Output the [x, y] coordinate of the center of the cell containing the given text.  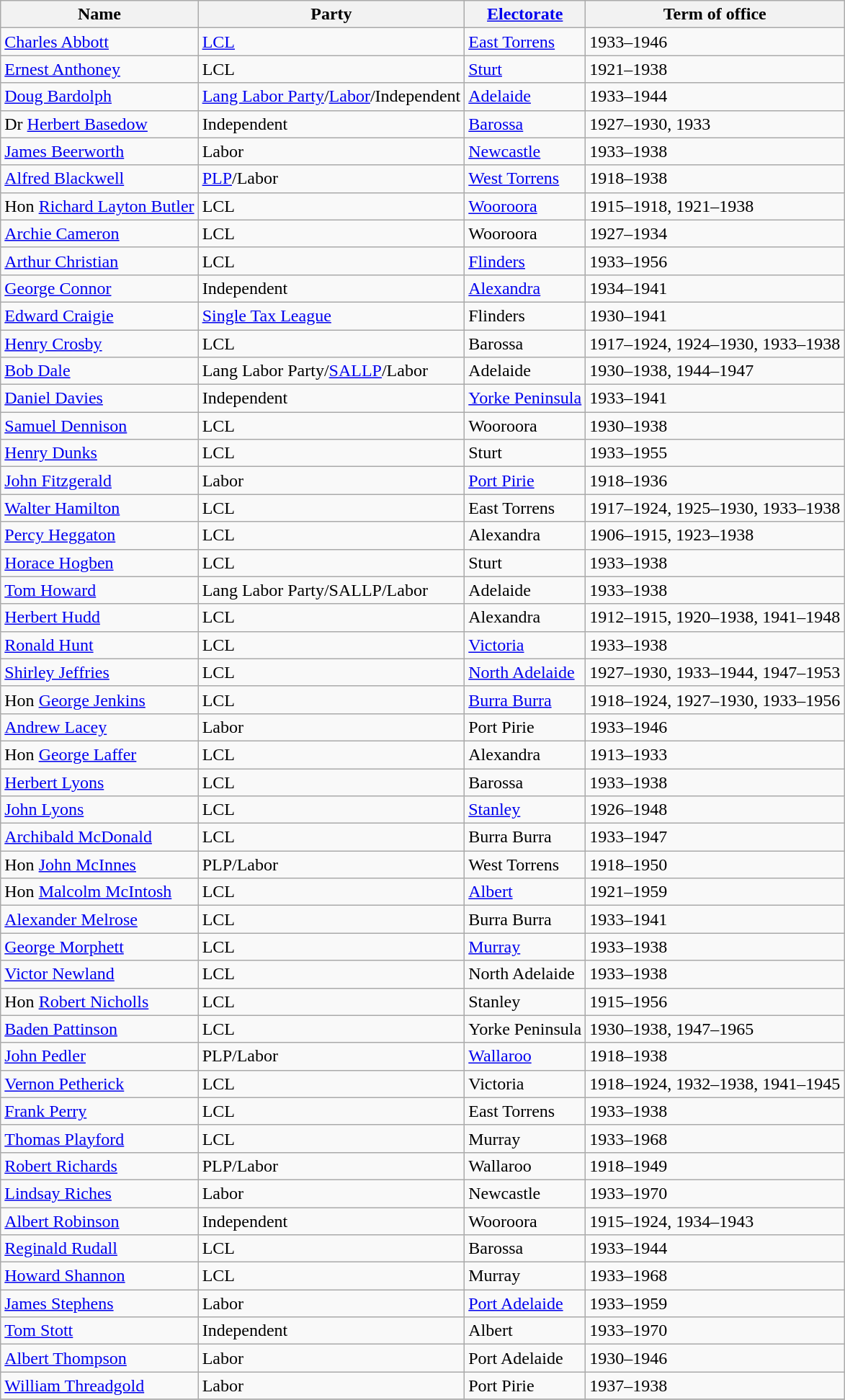
1915–1924, 1934–1943 [715, 1221]
Herbert Hudd [99, 617]
Walter Hamilton [99, 508]
William Threadgold [99, 1386]
1927–1930, 1933 [715, 124]
Archibald McDonald [99, 837]
Edward Craigie [99, 316]
1930–1938 [715, 426]
Albert Robinson [99, 1221]
Reginald Rudall [99, 1249]
Charles Abbott [99, 42]
Andrew Lacey [99, 727]
1921–1959 [715, 892]
Howard Shannon [99, 1276]
Bob Dale [99, 371]
George Connor [99, 288]
Ernest Anthoney [99, 69]
Tom Howard [99, 590]
Albert Thompson [99, 1358]
1913–1933 [715, 754]
John Fitzgerald [99, 481]
1930–1938, 1947–1965 [715, 1029]
1926–1948 [715, 810]
Hon George Laffer [99, 754]
1927–1930, 1933–1944, 1947–1953 [715, 672]
1918–1936 [715, 481]
1933–1959 [715, 1303]
Baden Pattinson [99, 1029]
Lindsay Riches [99, 1193]
1915–1956 [715, 1002]
Dr Herbert Basedow [99, 124]
Percy Heggaton [99, 535]
Hon Richard Layton Butler [99, 206]
1930–1946 [715, 1358]
1917–1924, 1925–1930, 1933–1938 [715, 508]
Lang Labor Party/Labor/Independent [331, 97]
1930–1941 [715, 316]
Henry Crosby [99, 344]
John Lyons [99, 810]
Robert Richards [99, 1166]
Herbert Lyons [99, 782]
1915–1918, 1921–1938 [715, 206]
1906–1915, 1923–1938 [715, 535]
John Pedler [99, 1056]
Ronald Hunt [99, 645]
James Beerworth [99, 151]
Term of office [715, 14]
Vernon Petherick [99, 1084]
1912–1915, 1920–1938, 1941–1948 [715, 617]
Thomas Playford [99, 1138]
1933–1956 [715, 261]
Victor Newland [99, 974]
Doug Bardolph [99, 97]
George Morphett [99, 947]
Arthur Christian [99, 261]
Party [331, 14]
Horace Hogben [99, 563]
1930–1938, 1944–1947 [715, 371]
Hon Malcolm McIntosh [99, 892]
Tom Stott [99, 1331]
Archie Cameron [99, 233]
Shirley Jeffries [99, 672]
1933–1947 [715, 837]
1918–1950 [715, 865]
Electorate [525, 14]
1937–1938 [715, 1386]
Hon John McInnes [99, 865]
Single Tax League [331, 316]
Alfred Blackwell [99, 179]
1917–1924, 1924–1930, 1933–1938 [715, 344]
James Stephens [99, 1303]
1927–1934 [715, 233]
Name [99, 14]
1921–1938 [715, 69]
Henry Dunks [99, 453]
Alexander Melrose [99, 919]
Hon George Jenkins [99, 700]
Samuel Dennison [99, 426]
Daniel Davies [99, 398]
Frank Perry [99, 1111]
1934–1941 [715, 288]
1918–1924, 1927–1930, 1933–1956 [715, 700]
1933–1955 [715, 453]
Hon Robert Nicholls [99, 1002]
1918–1949 [715, 1166]
1918–1924, 1932–1938, 1941–1945 [715, 1084]
